Detect which cell encompasses the target text, then output its (X, Y) center coordinate. 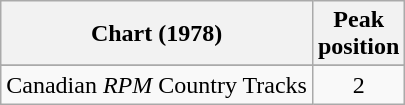
Chart (1978) (157, 34)
Canadian RPM Country Tracks (157, 85)
Peakposition (358, 34)
2 (358, 85)
